Search for the cell housing the specified text and yield its (x, y) center coordinate. 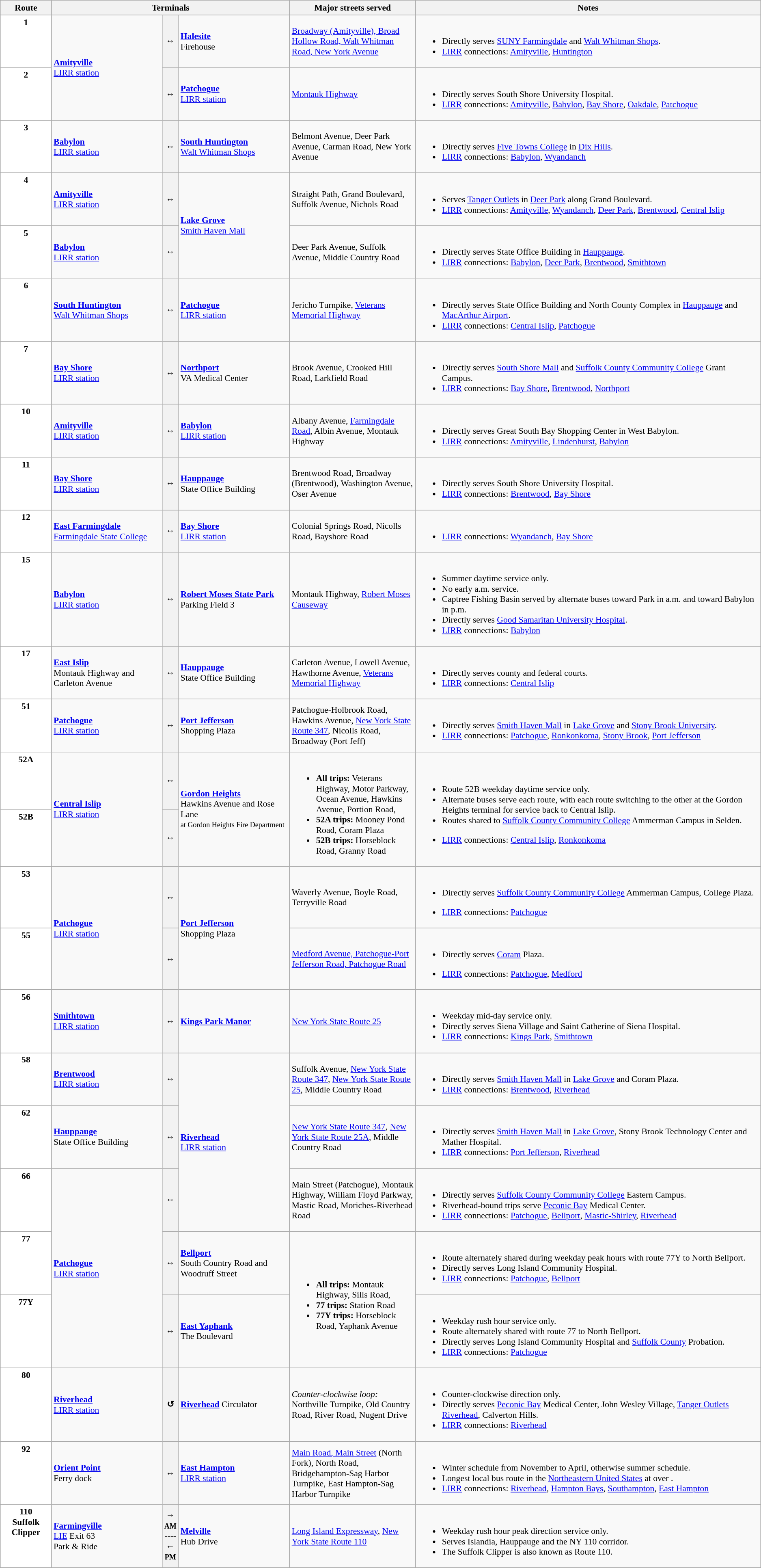
Directly serves Five Towns College in Dix Hills.LIRR connections: Babylon, Wyandanch (588, 147)
Deer Park Avenue, Suffolk Avenue, Middle Country Road (353, 252)
Weekday rush hour peak direction service only.Serves Islandia, Hauppauge and the NY 110 corridor.The Suffolk Clipper is also known as Route 110. (588, 1536)
Colonial Springs Road, Nicolls Road, Bayshore Road (353, 531)
Directly serves SUNY Farmingdale and Walt Whitman Shops.LIRR connections: Amityville, Huntington (588, 41)
1 (26, 41)
Directly serves South Shore University Hospital.LIRR connections: Amityville, Babylon, Bay Shore, Oakdale, Patchogue (588, 94)
Patchogue-Holbrook Road, Hawkins Avenue, New York State Route 347, Nicolls Road, Broadway (Port Jeff) (353, 726)
Counter-clockwise loop:Northville Turnpike, Old Country Road, River Road, Nugent Drive (353, 1405)
92 (26, 1473)
Medford Avenue, Patchogue-Port Jefferson Road, Patchogue Road (353, 959)
→AM----←PM (170, 1536)
11 (26, 484)
East FarmingdaleFarmingdale State College (107, 531)
Orient PointFerry dock (107, 1473)
Major streets served (353, 8)
East HamptonLIRR station (234, 1473)
Notes (588, 8)
10 (26, 431)
Suffolk Avenue, New York State Route 347, New York State Route 25, Middle Country Road (353, 1079)
Kings Park Manor (234, 1021)
5 (26, 252)
All trips: Montauk Highway, Sills Road,77 trips: Station Road77Y trips: Horseblock Road, Yaphank Avenue (353, 1300)
↺ (170, 1405)
53 (26, 898)
NorthportVA Medical Center (234, 373)
55 (26, 959)
Directly serves county and federal courts.LIRR connections: Central Islip (588, 673)
Terminals (170, 8)
Directly serves South Shore University Hospital.LIRR connections: Brentwood, Bay Shore (588, 484)
MelvilleHub Drive (234, 1536)
Directly serves South Shore Mall and Suffolk County Community College Grant Campus.LIRR connections: Bay Shore, Brentwood, Northport (588, 373)
66 (26, 1200)
Carleton Avenue, Lowell Avenue, Hawthorne Avenue, Veterans Memorial Highway (353, 673)
15 (26, 599)
Route (26, 8)
Brentwood Road, Broadway (Brentwood), Washington Avenue, Oser Avenue (353, 484)
Weekday mid-day service only.Directly serves Siena Village and Saint Catherine of Siena Hospital.LIRR connections: Kings Park, Smithtown (588, 1021)
BrentwoodLIRR station (107, 1079)
Directly serves Smith Haven Mall in Lake Grove and Coram Plaza.LIRR connections: Brentwood, Riverhead (588, 1079)
Broadway (Amityville), Broad Hollow Road, Walt Whitman Road, New York Avenue (353, 41)
Directly serves Smith Haven Mall in Lake Grove and Stony Brook University.LIRR connections: Patchogue, Ronkonkoma, Stony Brook, Port Jefferson (588, 726)
62 (26, 1137)
77 (26, 1263)
2 (26, 94)
Belmont Avenue, Deer Park Avenue, Carman Road, New York Avenue (353, 147)
Directly serves State Office Building and North County Complex in Hauppauge and MacArthur Airport.LIRR connections: Central Islip, Patchogue (588, 310)
Gordon HeightsHawkins Avenue and Rose Laneat Gordon Heights Fire Department (234, 810)
4 (26, 199)
Main Street (Patchogue), Montauk Highway, Wiiliam Floyd Parkway, Mastic Road, Moriches-Riverhead Road (353, 1200)
52B (26, 838)
Central IslipLIRR station (107, 810)
Montauk Highway (353, 94)
Long Island Expressway, New York State Route 110 (353, 1536)
Serves Tanger Outlets in Deer Park along Grand Boulevard.LIRR connections: Amityville, Wyandanch, Deer Park, Brentwood, Central Islip (588, 199)
12 (26, 531)
3 (26, 147)
Main Road, Main Street (North Fork), North Road, Bridgehampton-Sag Harbor Turnpike, East Hampton-Sag Harbor Turnpike (353, 1473)
Directly serves Coram Plaza.LIRR connections: Patchogue, Medford (588, 959)
East IslipMontauk Highway and Carleton Avenue (107, 673)
LIRR connections: Wyandanch, Bay Shore (588, 531)
Directly serves Great South Bay Shopping Center in West Babylon.LIRR connections: Amityville, Lindenhurst, Babylon (588, 431)
80 (26, 1405)
Montauk Highway, Robert Moses Causeway (353, 599)
BellportSouth Country Road and Woodruff Street (234, 1263)
New York State Route 347, New York State Route 25A, Middle Country Road (353, 1137)
51 (26, 726)
East Yaphank The Boulevard (234, 1331)
56 (26, 1021)
52A (26, 781)
17 (26, 673)
Riverhead Circulator (234, 1405)
FarmingvilleLIE Exit 63Park & Ride (107, 1536)
Albany Avenue, Farmingdale Road, Albin Avenue, Montauk Highway (353, 431)
6 (26, 310)
SmithtownLIRR station (107, 1021)
Brook Avenue, Crooked Hill Road, Larkfield Road (353, 373)
Directly serves Smith Haven Mall in Lake Grove, Stony Brook Technology Center and Mather Hospital.LIRR connections: Port Jefferson, Riverhead (588, 1137)
Straight Path, Grand Boulevard, Suffolk Avenue, Nichols Road (353, 199)
Jericho Turnpike, Veterans Memorial Highway (353, 310)
Directly serves Suffolk County Community College Ammerman Campus, College Plaza.LIRR connections: Patchogue (588, 898)
110Suffolk Clipper (26, 1536)
Directly serves State Office Building in Hauppauge.LIRR connections: Babylon, Deer Park, Brentwood, Smithtown (588, 252)
Robert Moses State ParkParking Field 3 (234, 599)
Lake GroveSmith Haven Mall (234, 226)
HalesiteFirehouse (234, 41)
Waverly Avenue, Boyle Road, Terryville Road (353, 898)
7 (26, 373)
58 (26, 1079)
New York State Route 25 (353, 1021)
77Y (26, 1331)
